Capture the cell that displays the provided text and extract its (x, y) central coordinate. 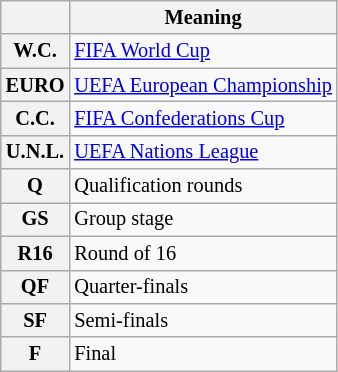
Group stage (203, 219)
F (36, 354)
UEFA Nations League (203, 152)
GS (36, 219)
C.C. (36, 118)
FIFA Confederations Cup (203, 118)
Quarter-finals (203, 287)
QF (36, 287)
SF (36, 320)
Semi-finals (203, 320)
EURO (36, 85)
UEFA European Championship (203, 85)
Meaning (203, 17)
Final (203, 354)
FIFA World Cup (203, 51)
R16 (36, 253)
Round of 16 (203, 253)
W.C. (36, 51)
Qualification rounds (203, 186)
Q (36, 186)
U.N.L. (36, 152)
